Output the (X, Y) coordinate of the center of the cell containing the given text.  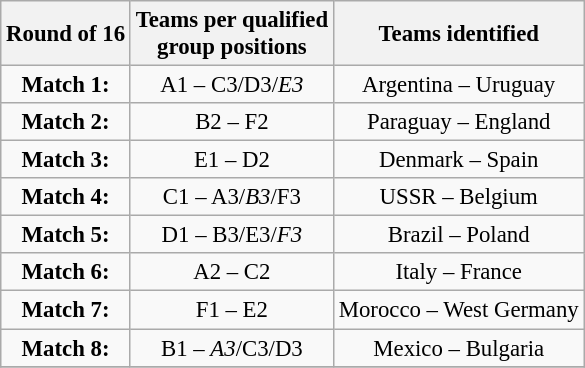
D1 – B3/E3/F3 (232, 235)
Paraguay – England (458, 122)
Match 2: (66, 122)
Match 3: (66, 160)
B2 – F2 (232, 122)
Teams per qualified group positions (232, 34)
B1 – A3/C3/D3 (232, 348)
Match 6: (66, 273)
USSR – Belgium (458, 197)
Match 5: (66, 235)
Teams identified (458, 34)
A2 – C2 (232, 273)
Mexico – Bulgaria (458, 348)
Match 4: (66, 197)
A1 – C3/D3/E3 (232, 85)
F1 – E2 (232, 310)
Morocco – West Germany (458, 310)
C1 – A3/B3/F3 (232, 197)
Denmark – Spain (458, 160)
Match 1: (66, 85)
Match 7: (66, 310)
E1 – D2 (232, 160)
Brazil – Poland (458, 235)
Round of 16 (66, 34)
Italy – France (458, 273)
Match 8: (66, 348)
Argentina – Uruguay (458, 85)
